Detect which cell encompasses the target text, then output its (X, Y) center coordinate. 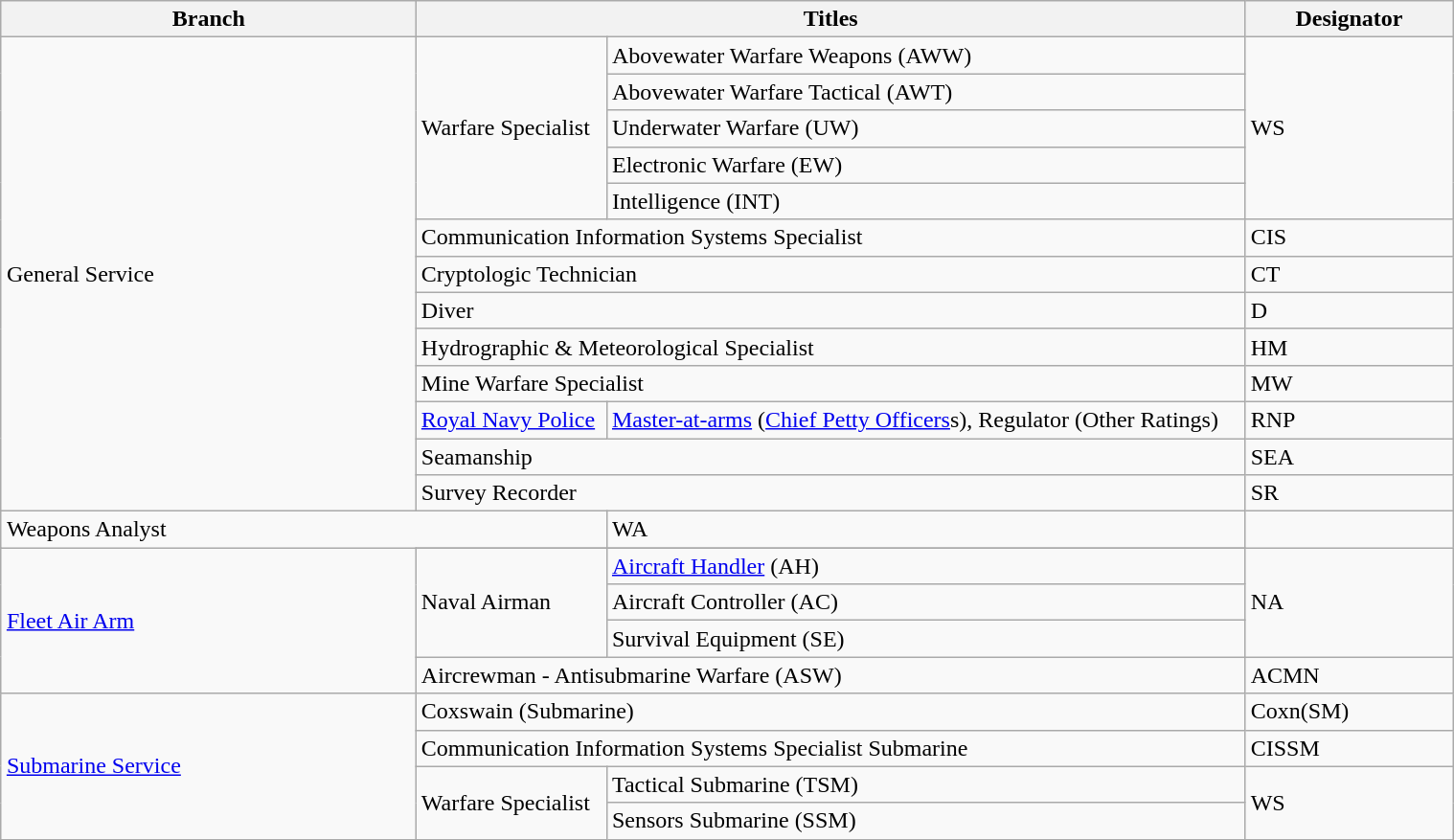
Master-at-arms (Chief Petty Officerss), Regulator (Other Ratings) (925, 420)
Hydrographic & Meteorological Specialist (830, 347)
SEA (1349, 457)
Communication Information Systems Specialist Submarine (830, 748)
Tactical Submarine (TSM) (925, 784)
CIS (1349, 238)
D (1349, 310)
Weapons Analyst (304, 530)
Aircraft Handler (AH) (925, 566)
Abovewater Warfare Tactical (AWT) (925, 92)
NA (1349, 602)
Mine Warfare Specialist (830, 383)
Survey Recorder (830, 493)
Coxn(SM) (1349, 712)
Designator (1349, 19)
SR (1349, 493)
MW (1349, 383)
ACMN (1349, 675)
Sensors Submarine (SSM) (925, 821)
Electronic Warfare (EW) (925, 165)
General Service (209, 274)
Abovewater Warfare Weapons (AWW) (925, 56)
Naval Airman (511, 602)
HM (1349, 347)
Submarine Service (209, 766)
Coxswain (Submarine) (830, 712)
Intelligence (INT) (925, 201)
Aircrewman - Antisubmarine Warfare (ASW) (830, 675)
Seamanship (830, 457)
Communication Information Systems Specialist (830, 238)
Aircraft Controller (AC) (925, 602)
Survival Equipment (SE) (925, 639)
RNP (1349, 420)
Royal Navy Police (511, 420)
Fleet Air Arm (209, 621)
Cryptologic Technician (830, 274)
Branch (209, 19)
CT (1349, 274)
Titles (830, 19)
WA (925, 530)
Diver (830, 310)
CISSM (1349, 748)
Underwater Warfare (UW) (925, 128)
